Detect which cell encompasses the target text, then output its (x, y) center coordinate. 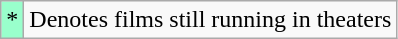
Denotes films still running in theaters (210, 20)
* (12, 20)
